Find where the given text appears and provide that cell's center as (X, Y) coordinate. 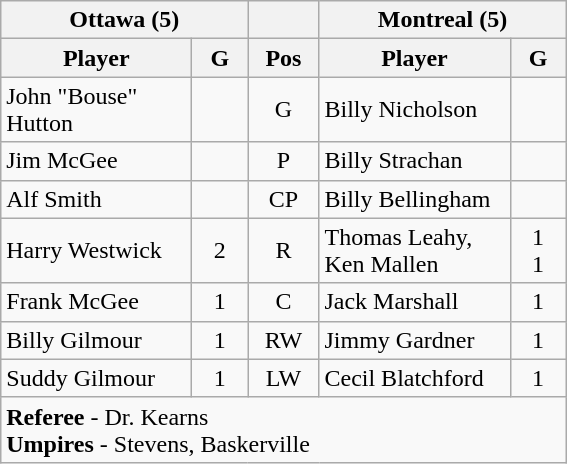
Jack Marshall (414, 302)
11 (538, 250)
Montreal (5) (442, 20)
R (284, 250)
Jim McGee (96, 161)
2 (220, 250)
Thomas Leahy,Ken Mallen (414, 250)
Harry Westwick (96, 250)
Pos (284, 58)
Billy Gilmour (96, 340)
RW (284, 340)
Referee - Dr. KearnsUmpires - Stevens, Baskerville (284, 430)
Billy Bellingham (414, 199)
Suddy Gilmour (96, 378)
Jimmy Gardner (414, 340)
Billy Strachan (414, 161)
CP (284, 199)
Billy Nicholson (414, 110)
LW (284, 378)
Ottawa (5) (124, 20)
John "Bouse" Hutton (96, 110)
Cecil Blatchford (414, 378)
P (284, 161)
C (284, 302)
Frank McGee (96, 302)
Alf Smith (96, 199)
